Identify which cell holds the provided text, then report its (X, Y) central coordinate. 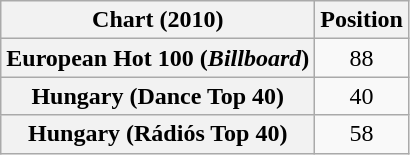
Chart (2010) (158, 20)
Hungary (Dance Top 40) (158, 96)
European Hot 100 (Billboard) (158, 58)
88 (362, 58)
40 (362, 96)
Position (362, 20)
58 (362, 134)
Hungary (Rádiós Top 40) (158, 134)
